Capture the cell that displays the provided text and extract its (x, y) central coordinate. 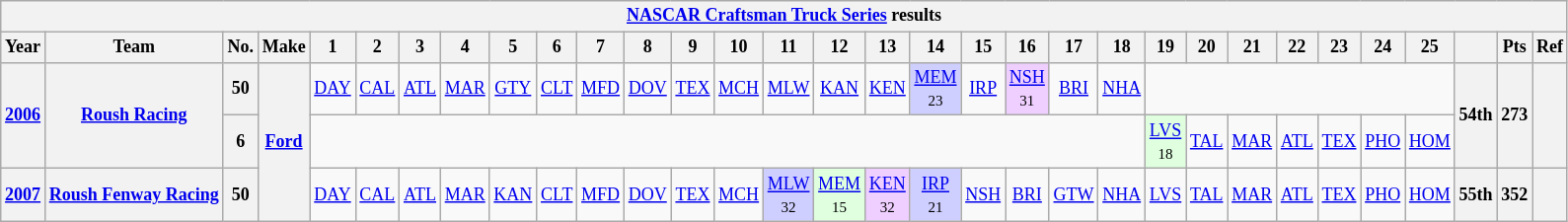
3 (420, 47)
352 (1515, 194)
GTY (513, 89)
LVS (1166, 194)
Make (284, 47)
No. (241, 47)
20 (1207, 47)
19 (1166, 47)
25 (1431, 47)
Team (134, 47)
12 (840, 47)
14 (935, 47)
NSH31 (1026, 89)
2 (377, 47)
LVS18 (1166, 142)
Ref (1550, 47)
10 (739, 47)
MEM23 (935, 89)
9 (693, 47)
24 (1383, 47)
NASCAR Craftsman Truck Series results (784, 16)
2007 (24, 194)
Pts (1515, 47)
GTW (1074, 194)
16 (1026, 47)
2006 (24, 114)
IRP (983, 89)
55th (1476, 194)
NSH (983, 194)
IRP21 (935, 194)
11 (787, 47)
5 (513, 47)
Ford (284, 142)
KEN (887, 89)
4 (465, 47)
8 (647, 47)
MLW32 (787, 194)
17 (1074, 47)
Year (24, 47)
18 (1122, 47)
13 (887, 47)
KEN32 (887, 194)
Roush Racing (134, 114)
MLW (787, 89)
54th (1476, 114)
22 (1297, 47)
21 (1252, 47)
MEM15 (840, 194)
23 (1339, 47)
7 (601, 47)
Roush Fenway Racing (134, 194)
15 (983, 47)
1 (333, 47)
273 (1515, 114)
